Locate the cell with the specified text and output its [X, Y] center coordinate. 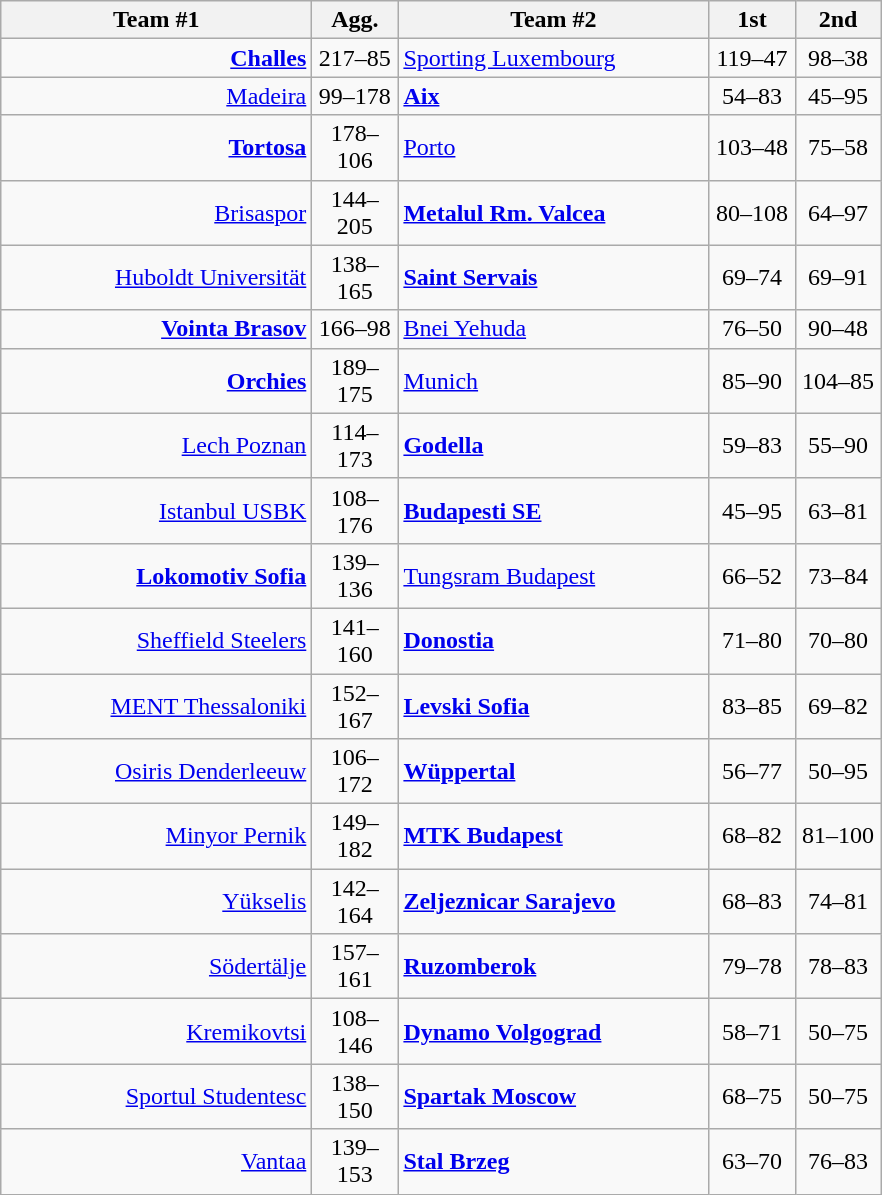
108–146 [355, 1032]
Budapesti SE [554, 510]
78–83 [838, 966]
85–90 [752, 380]
55–90 [838, 446]
138–165 [355, 278]
68–82 [752, 836]
157–161 [355, 966]
Munich [554, 380]
Madeira [156, 96]
Vointa Brasov [156, 329]
90–48 [838, 329]
Team #1 [156, 20]
Osiris Denderleeuw [156, 772]
142–164 [355, 902]
138–150 [355, 1096]
66–52 [752, 576]
Vantaa [156, 1162]
Ruzomberok [554, 966]
189–175 [355, 380]
152–167 [355, 706]
Brisaspor [156, 212]
Yükselis [156, 902]
Lokomotiv Sofia [156, 576]
108–176 [355, 510]
50–95 [838, 772]
Tortosa [156, 148]
69–91 [838, 278]
69–82 [838, 706]
Metalul Rm. Valcea [554, 212]
Orchies [156, 380]
1st [752, 20]
Porto [554, 148]
104–85 [838, 380]
56–77 [752, 772]
Team #2 [554, 20]
Saint Servais [554, 278]
Sheffield Steelers [156, 640]
74–81 [838, 902]
Zeljeznicar Sarajevo [554, 902]
70–80 [838, 640]
Lech Poznan [156, 446]
141–160 [355, 640]
Minyor Pernik [156, 836]
68–83 [752, 902]
178–106 [355, 148]
Kremikovtsi [156, 1032]
106–172 [355, 772]
Stal Brzeg [554, 1162]
98–38 [838, 58]
83–85 [752, 706]
Tungsram Budapest [554, 576]
MTK Budapest [554, 836]
63–70 [752, 1162]
58–71 [752, 1032]
144–205 [355, 212]
63–81 [838, 510]
Donostia [554, 640]
68–75 [752, 1096]
81–100 [838, 836]
99–178 [355, 96]
139–136 [355, 576]
Godella [554, 446]
Agg. [355, 20]
139–153 [355, 1162]
80–108 [752, 212]
71–80 [752, 640]
Södertälje [156, 966]
54–83 [752, 96]
Challes [156, 58]
79–78 [752, 966]
69–74 [752, 278]
Istanbul USBK [156, 510]
119–47 [752, 58]
217–85 [355, 58]
Dynamo Volgograd [554, 1032]
Bnei Yehuda [554, 329]
Huboldt Universität [156, 278]
Sporting Luxembourg [554, 58]
Levski Sofia [554, 706]
166–98 [355, 329]
Aix [554, 96]
2nd [838, 20]
Spartak Moscow [554, 1096]
73–84 [838, 576]
59–83 [752, 446]
149–182 [355, 836]
114–173 [355, 446]
103–48 [752, 148]
MENT Thessaloniki [156, 706]
64–97 [838, 212]
75–58 [838, 148]
76–50 [752, 329]
76–83 [838, 1162]
Wüppertal [554, 772]
Sportul Studentesc [156, 1096]
